Determine the [X, Y] coordinate at the center of the cell enclosing the given text.  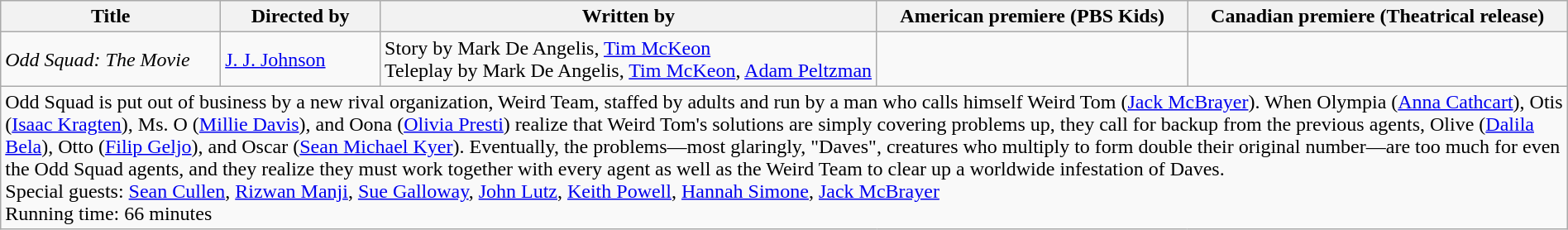
Directed by [301, 17]
Odd Squad: The Movie [111, 60]
Title [111, 17]
Written by [629, 17]
Story by Mark De Angelis, Tim McKeonTeleplay by Mark De Angelis, Tim McKeon, Adam Peltzman [629, 60]
American premiere (PBS Kids) [1032, 17]
Canadian premiere (Theatrical release) [1378, 17]
J. J. Johnson [301, 60]
